Provide the [x, y] coordinate of the cell's center where the given text is located.  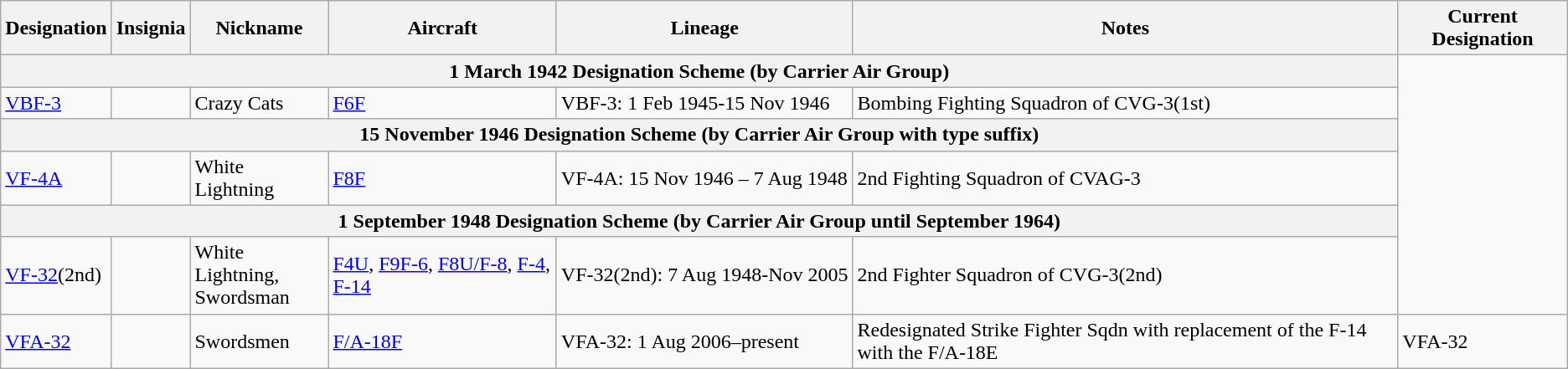
2nd Fighting Squadron of CVAG-3 [1126, 177]
F6F [442, 103]
Current Designation [1483, 28]
1 September 1948 Designation Scheme (by Carrier Air Group until September 1964) [699, 221]
Swordsmen [260, 341]
VF-32(2nd): 7 Aug 1948-Nov 2005 [704, 275]
Aircraft [442, 28]
VFA-32: 1 Aug 2006–present [704, 341]
Lineage [704, 28]
White Lightning,Swordsman [260, 275]
VBF-3 [56, 103]
Bombing Fighting Squadron of CVG-3(1st) [1126, 103]
VF-32(2nd) [56, 275]
VF-4A: 15 Nov 1946 – 7 Aug 1948 [704, 177]
F4U, F9F-6, F8U/F-8, F-4, F-14 [442, 275]
F/A-18F [442, 341]
VF-4A [56, 177]
2nd Fighter Squadron of CVG-3(2nd) [1126, 275]
White Lightning [260, 177]
Notes [1126, 28]
1 March 1942 Designation Scheme (by Carrier Air Group) [699, 71]
Redesignated Strike Fighter Sqdn with replacement of the F-14 with the F/A-18E [1126, 341]
F8F [442, 177]
Insignia [151, 28]
15 November 1946 Designation Scheme (by Carrier Air Group with type suffix) [699, 135]
Nickname [260, 28]
VBF-3: 1 Feb 1945-15 Nov 1946 [704, 103]
Crazy Cats [260, 103]
Designation [56, 28]
